Scan for the cell matching the given text and deliver its [X, Y] coordinate at center. 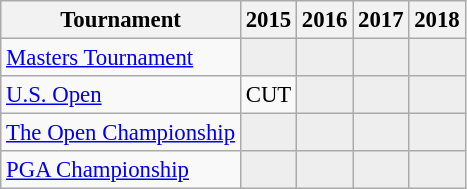
PGA Championship [121, 170]
2016 [325, 20]
The Open Championship [121, 133]
Masters Tournament [121, 58]
2015 [268, 20]
U.S. Open [121, 95]
2017 [381, 20]
CUT [268, 95]
2018 [437, 20]
Tournament [121, 20]
